Determine the [x, y] coordinate at the center of the cell enclosing the given text.  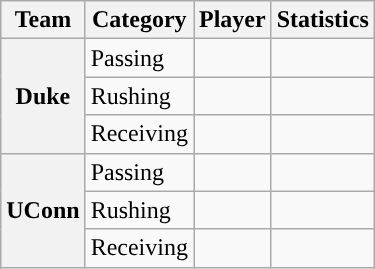
Category [139, 20]
Duke [43, 96]
Team [43, 20]
UConn [43, 210]
Statistics [322, 20]
Player [233, 20]
